Locate the cell with the specified text and output its [x, y] center coordinate. 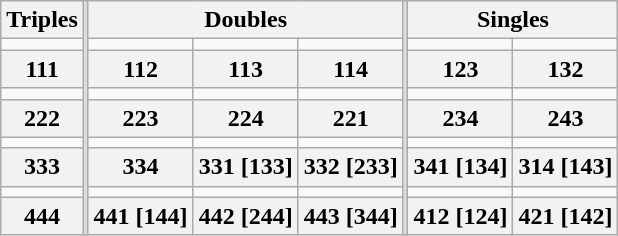
243 [566, 118]
222 [42, 118]
443 [344] [350, 216]
421 [142] [566, 216]
123 [460, 69]
441 [144] [140, 216]
221 [350, 118]
332 [233] [350, 167]
314 [143] [566, 167]
341 [134] [460, 167]
234 [460, 118]
334 [140, 167]
223 [140, 118]
113 [246, 69]
442 [244] [246, 216]
111 [42, 69]
333 [42, 167]
Triples [42, 20]
132 [566, 69]
Doubles [246, 20]
444 [42, 216]
331 [133] [246, 167]
114 [350, 69]
Singles [513, 20]
412 [124] [460, 216]
224 [246, 118]
112 [140, 69]
